Search for the cell housing the specified text and yield its [x, y] center coordinate. 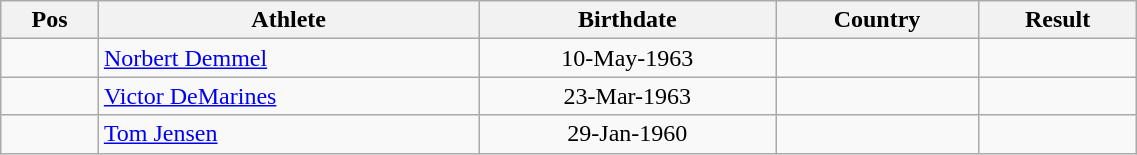
Result [1058, 20]
23-Mar-1963 [628, 96]
Norbert Demmel [288, 58]
Athlete [288, 20]
Country [878, 20]
Tom Jensen [288, 134]
Victor DeMarines [288, 96]
Pos [50, 20]
Birthdate [628, 20]
29-Jan-1960 [628, 134]
10-May-1963 [628, 58]
